Return (x, y) of the center of cell containing provided text 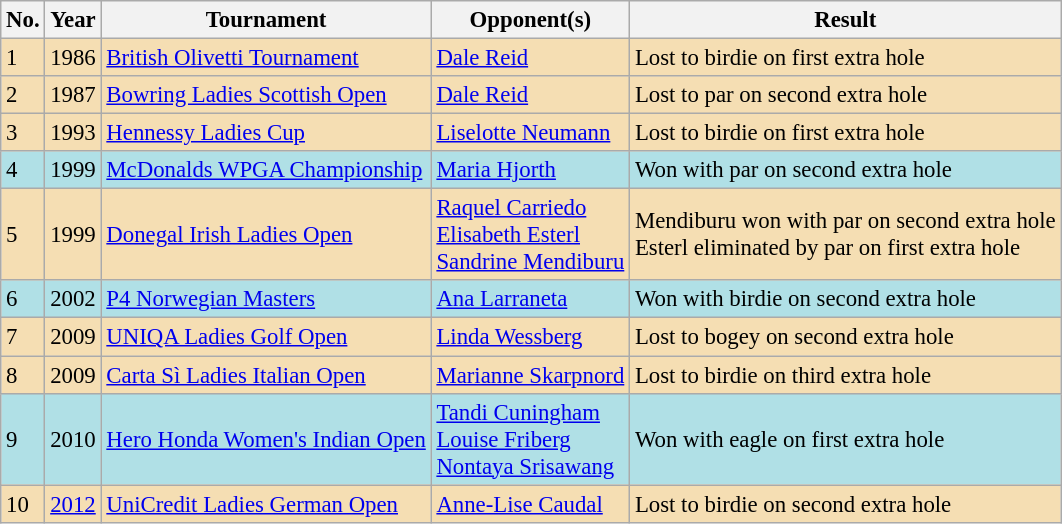
Won with birdie on second extra hole (846, 299)
5 (23, 235)
Lost to birdie on third extra hole (846, 375)
Liselotte Neumann (530, 133)
1987 (73, 95)
Year (73, 20)
British Olivetti Tournament (266, 58)
Mendiburu won with par on second extra holeEsterl eliminated by par on first extra hole (846, 235)
Won with eagle on first extra hole (846, 439)
7 (23, 337)
2002 (73, 299)
Carta Sì Ladies Italian Open (266, 375)
2 (23, 95)
Linda Wessberg (530, 337)
Hennessy Ladies Cup (266, 133)
4 (23, 170)
Ana Larraneta (530, 299)
10 (23, 504)
1986 (73, 58)
Opponent(s) (530, 20)
3 (23, 133)
Won with par on second extra hole (846, 170)
2012 (73, 504)
Lost to par on second extra hole (846, 95)
Result (846, 20)
No. (23, 20)
8 (23, 375)
Lost to birdie on second extra hole (846, 504)
1993 (73, 133)
9 (23, 439)
UNIQA Ladies Golf Open (266, 337)
Maria Hjorth (530, 170)
1 (23, 58)
2010 (73, 439)
McDonalds WPGA Championship (266, 170)
P4 Norwegian Masters (266, 299)
Donegal Irish Ladies Open (266, 235)
Marianne Skarpnord (530, 375)
Raquel Carriedo Elisabeth Esterl Sandrine Mendiburu (530, 235)
6 (23, 299)
UniCredit Ladies German Open (266, 504)
Lost to bogey on second extra hole (846, 337)
Anne-Lise Caudal (530, 504)
Tournament (266, 20)
Tandi Cuningham Louise Friberg Nontaya Srisawang (530, 439)
Hero Honda Women's Indian Open (266, 439)
Bowring Ladies Scottish Open (266, 95)
